Locate the cell with the specified text and output its [X, Y] center coordinate. 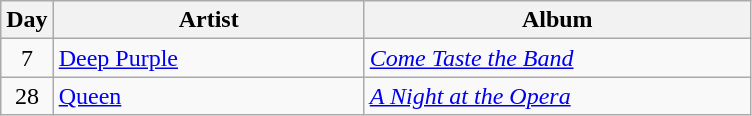
28 [27, 96]
Deep Purple [208, 58]
Artist [208, 20]
A Night at the Opera [557, 96]
7 [27, 58]
Day [27, 20]
Album [557, 20]
Queen [208, 96]
Come Taste the Band [557, 58]
